Locate the cell with the specified text and output its [X, Y] center coordinate. 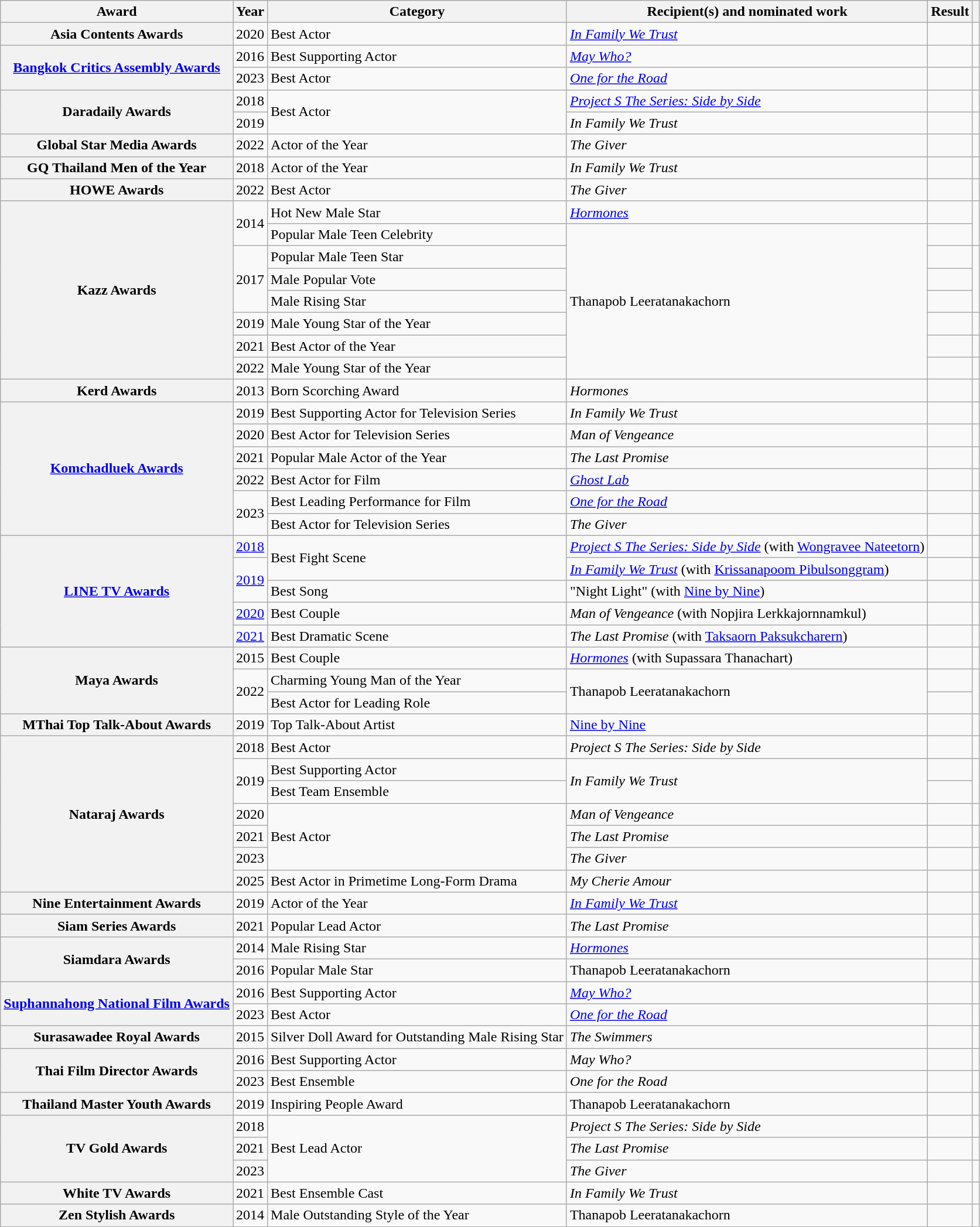
Category [417, 12]
Best Song [417, 591]
Komchadluek Awards [117, 469]
Best Dramatic Scene [417, 635]
Nine Entertainment Awards [117, 903]
In Family We Trust (with Krissanapoom Pibulsonggram) [747, 569]
Hormones (with Supassara Thanachart) [747, 658]
Best Actor in Primetime Long-Form Drama [417, 881]
Kazz Awards [117, 290]
Hot New Male Star [417, 212]
Award [117, 12]
Best Actor for Leading Role [417, 703]
Suphannahong National Film Awards [117, 1004]
2013 [251, 391]
Best Fight Scene [417, 558]
Top Talk-About Artist [417, 725]
GQ Thailand Men of the Year [117, 168]
Male Outstanding Style of the Year [417, 1215]
Year [251, 12]
Male Popular Vote [417, 279]
Popular Male Teen Star [417, 257]
Siam Series Awards [117, 925]
Silver Doll Award for Outstanding Male Rising Star [417, 1037]
Best Actor for Film [417, 480]
TV Gold Awards [117, 1149]
Man of Vengeance (with Nopjira Lerkkajornnamkul) [747, 613]
Best Actor of the Year [417, 346]
"Night Light" (with Nine by Nine) [747, 591]
Result [950, 12]
Siamdara Awards [117, 959]
Surasawadee Royal Awards [117, 1037]
Charming Young Man of the Year [417, 681]
Best Supporting Actor for Television Series [417, 413]
Thailand Master Youth Awards [117, 1104]
Zen Stylish Awards [117, 1215]
Ghost Lab [747, 480]
Nine by Nine [747, 725]
Maya Awards [117, 681]
Popular Lead Actor [417, 925]
Global Star Media Awards [117, 145]
Popular Male Teen Celebrity [417, 234]
Nataraj Awards [117, 814]
My Cherie Amour [747, 881]
Daradaily Awards [117, 112]
Inspiring People Award [417, 1104]
LINE TV Awards [117, 591]
Born Scorching Award [417, 391]
2025 [251, 881]
Best Team Ensemble [417, 792]
The Swimmers [747, 1037]
Recipient(s) and nominated work [747, 12]
2017 [251, 279]
MThai Top Talk-About Awards [117, 725]
Thai Film Director Awards [117, 1071]
Best Lead Actor [417, 1149]
Popular Male Star [417, 970]
Bangkok Critics Assembly Awards [117, 67]
White TV Awards [117, 1193]
HOWE Awards [117, 190]
Best Ensemble Cast [417, 1193]
Best Ensemble [417, 1082]
Kerd Awards [117, 391]
Popular Male Actor of the Year [417, 457]
Best Leading Performance for Film [417, 502]
Asia Contents Awards [117, 34]
Project S The Series: Side by Side (with Wongravee Nateetorn) [747, 546]
The Last Promise (with Taksaorn Paksukcharern) [747, 635]
